From the cell containing the given text, extract its center point as [X, Y] coordinate. 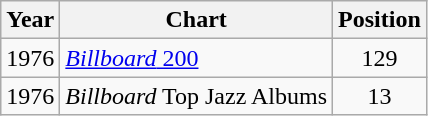
Chart [196, 20]
129 [380, 58]
13 [380, 96]
Billboard Top Jazz Albums [196, 96]
Billboard 200 [196, 58]
Position [380, 20]
Year [30, 20]
